For the text-containing cell, return its midpoint in (X, Y) coordinate format. 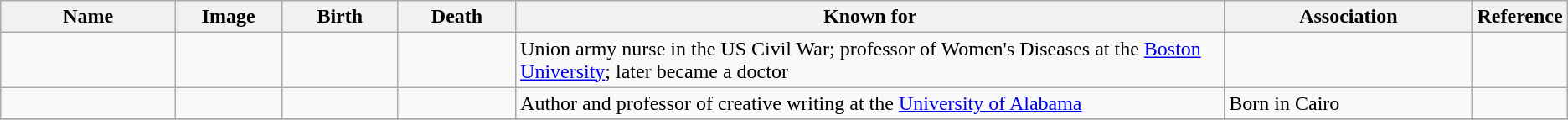
Association (1349, 17)
Author and professor of creative writing at the University of Alabama (870, 103)
Known for (870, 17)
Born in Cairo (1349, 103)
Death (456, 17)
Union army nurse in the US Civil War; professor of Women's Diseases at the Boston University; later became a doctor (870, 60)
Reference (1519, 17)
Image (229, 17)
Birth (340, 17)
Name (89, 17)
